Provide the (x, y) coordinate of the cell's center where the given text is located.  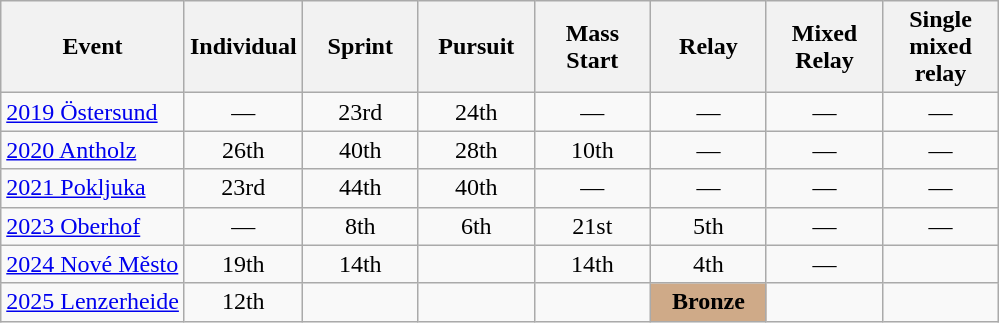
24th (476, 112)
6th (476, 226)
Bronze (708, 302)
21st (592, 226)
2019 Östersund (93, 112)
44th (360, 188)
12th (243, 302)
Mixed Relay (824, 47)
2023 Oberhof (93, 226)
8th (360, 226)
19th (243, 264)
28th (476, 150)
2025 Lenzerheide (93, 302)
5th (708, 226)
10th (592, 150)
Single mixed relay (941, 47)
2021 Pokljuka (93, 188)
Individual (243, 47)
4th (708, 264)
26th (243, 150)
Sprint (360, 47)
Pursuit (476, 47)
Mass Start (592, 47)
Event (93, 47)
Relay (708, 47)
2024 Nové Město (93, 264)
2020 Antholz (93, 150)
